Determine the [x, y] coordinate at the center of the cell enclosing the given text.  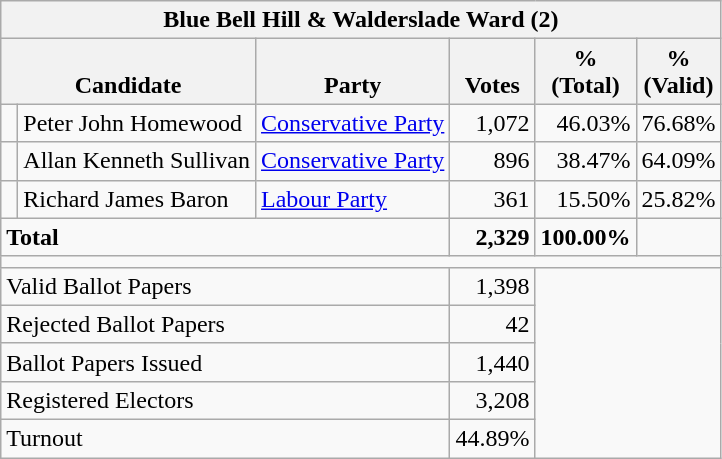
1,398 [492, 286]
Turnout [226, 438]
25.82% [678, 199]
Blue Bell Hill & Walderslade Ward (2) [361, 20]
%(Valid) [678, 72]
Total [226, 237]
%(Total) [586, 72]
Ballot Papers Issued [226, 362]
64.09% [678, 161]
76.68% [678, 123]
Candidate [128, 72]
46.03% [586, 123]
Rejected Ballot Papers [226, 324]
896 [492, 161]
100.00% [586, 237]
3,208 [492, 400]
42 [492, 324]
361 [492, 199]
Labour Party [353, 199]
Allan Kenneth Sullivan [137, 161]
Richard James Baron [137, 199]
1,072 [492, 123]
Valid Ballot Papers [226, 286]
Registered Electors [226, 400]
2,329 [492, 237]
1,440 [492, 362]
Party [353, 72]
Votes [492, 72]
Peter John Homewood [137, 123]
38.47% [586, 161]
15.50% [586, 199]
44.89% [492, 438]
